For the text-containing cell, return its midpoint in (x, y) coordinate format. 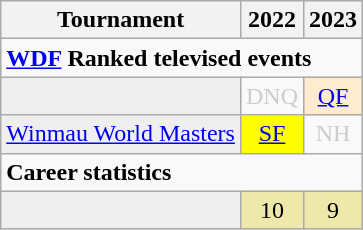
NH (334, 134)
QF (334, 96)
WDF Ranked televised events (182, 58)
Career statistics (182, 172)
DNQ (272, 96)
2023 (334, 20)
Tournament (121, 20)
Winmau World Masters (121, 134)
9 (334, 210)
2022 (272, 20)
10 (272, 210)
SF (272, 134)
